Locate the cell with the specified text and output its (x, y) center coordinate. 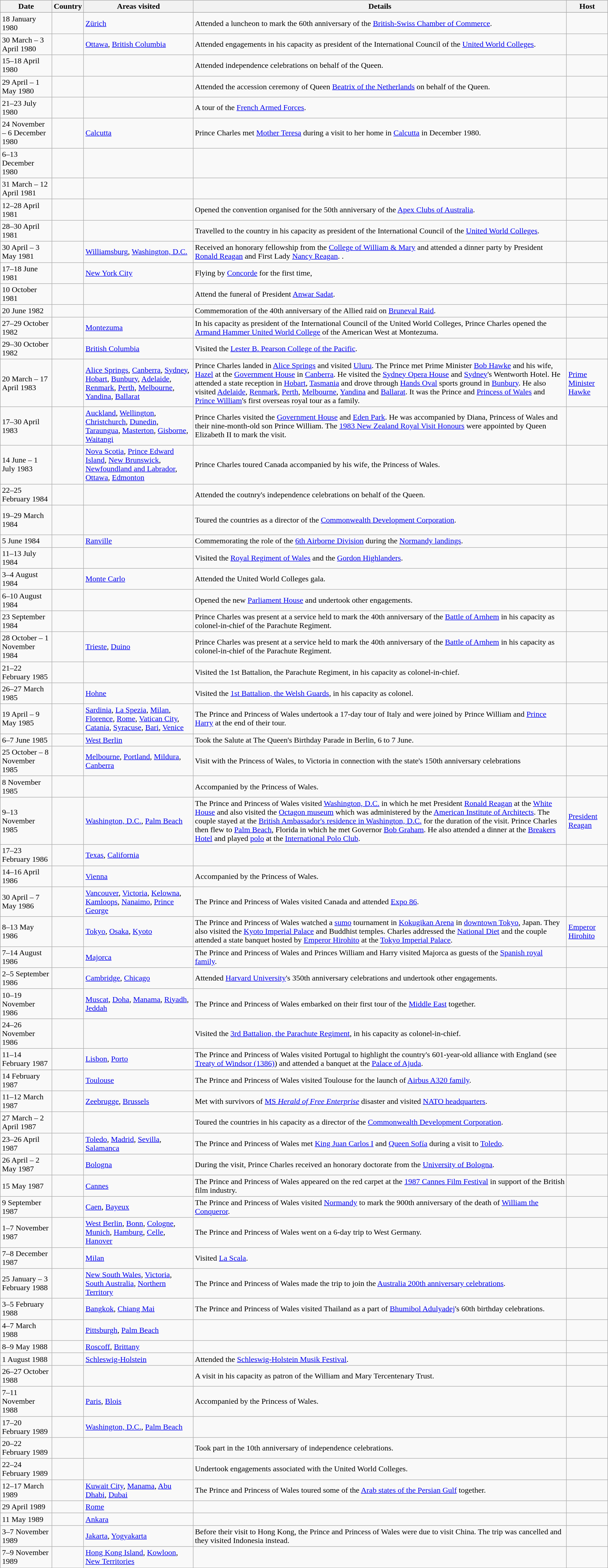
26–27 October 1988 (26, 1376)
1 August 1988 (26, 1359)
15–18 April 1980 (26, 66)
21–23 July 1980 (26, 108)
Toledo, Madrid, Sevilla, Salamanca (138, 1144)
14–16 April 1986 (26, 876)
Caen, Bayeux (138, 1207)
New South Wales, Victoria, South Australia, Northern Territory (138, 1283)
10 October 1981 (26, 294)
7–14 August 1986 (26, 957)
Prime Minister Hawke (587, 383)
Visit with the Princess of Wales, to Victoria in connection with the state's 150th anniversary celebrations (380, 761)
Vienna (138, 876)
11 May 1989 (26, 1519)
Pittsburgh, Palm Beach (138, 1330)
11–13 July 1984 (26, 558)
8 November 1985 (26, 787)
4–7 March 1988 (26, 1330)
Hong Kong Island, Kowloon, New Territories (138, 1557)
Details (380, 6)
Before their visit to Hong Kong, the Prince and Princess of Wales were due to visit China. The trip was cancelled and they visited Indonesia instead. (380, 1536)
19 April – 9 May 1985 (26, 719)
British Columbia (138, 349)
Attended Harvard University's 350th anniversary celebrations and undertook other engagements. (380, 978)
Rome (138, 1507)
The Prince and Princess of Wales appeared on the red carpet at the 1987 Cannes Film Festival in support of the British film industry. (380, 1186)
Monte Carlo (138, 579)
31 March – 12 April 1981 (26, 188)
Roscoff, Brittany (138, 1347)
25 January – 3 February 1988 (26, 1283)
Attend the funeral of President Anwar Sadat. (380, 294)
Vancouver, Victoria, Kelowna, Kamloops, Nanaimo, Prince George (138, 902)
Tokyo, Osaka, Kyoto (138, 932)
The Prince and Princess of Wales visited Thailand as a part of Bhumibol Adulyadej's 60th birthday celebrations. (380, 1309)
New York City (138, 273)
Texas, California (138, 855)
25 October – 8 November 1985 (26, 761)
Attended independence celebrations on behalf of the Queen. (380, 66)
29 April – 1 May 1980 (26, 86)
Attended the coutnry's independence celebrations on behalf of the Queen. (380, 495)
12–28 April 1981 (26, 210)
15 May 1987 (26, 1186)
23 September 1984 (26, 621)
8–9 May 1988 (26, 1347)
Emperor Hirohito (587, 932)
20–22 February 1989 (26, 1448)
Areas visited (138, 6)
A tour of the French Armed Forces. (380, 108)
17–23 February 1986 (26, 855)
Commemoration of the 40th anniversary of the Allied raid on Bruneval Raid. (380, 311)
Schleswig-Holstein (138, 1359)
Visited the Lester B. Pearson College of the Pacific. (380, 349)
Visited the 1st Battalion, the Welsh Guards, in his capacity as colonel. (380, 693)
Cambridge, Chicago (138, 978)
Attended engagements in his capacity as president of the International Council of the United World Colleges. (380, 44)
Kuwait City, Manama, Abu Dhabi, Dubai (138, 1490)
30 March – 3 April 1980 (26, 44)
The Prince and Princess of Wales met King Juan Carlos I and Queen Sofía during a visit to Toledo. (380, 1144)
Country (68, 6)
Commemorating the role of the 6th Airborne Division during the Normandy landings. (380, 541)
Trieste, Duino (138, 647)
Attended the accession ceremony of Queen Beatrix of the Netherlands on behalf of the Queen. (380, 86)
A visit in his capacity as patron of the William and Mary Tercentenary Trust. (380, 1376)
7–8 December 1987 (26, 1258)
22–25 February 1984 (26, 495)
26 April – 2 May 1987 (26, 1165)
27–29 October 1982 (26, 328)
Attended the Schleswig-Holstein Musik Festival. (380, 1359)
20 June 1982 (26, 311)
Visited the 3rd Battalion, the Parachute Regiment, in his capacity as colonel-in-chief. (380, 1033)
12–17 March 1989 (26, 1490)
Toured the countries in his capacity as a director of the Commonwealth Development Corporation. (380, 1122)
Hohne (138, 693)
Alice Springs, Canberra, Sydney, Hobart, Bunbury, Adelaide, Renmark, Perth, Melbourne, Yandina, Ballarat (138, 383)
9 September 1987 (26, 1207)
Lisbon, Porto (138, 1059)
23–26 April 1987 (26, 1144)
8–13 May 1986 (26, 932)
29–30 October 1982 (26, 349)
17–18 June 1981 (26, 273)
Nova Scotia, Prince Edward Island, New Brunswick, Newfoundland and Labrador, Ottawa, Edmonton (138, 465)
Milan (138, 1258)
27 March – 2 April 1987 (26, 1122)
Toured the countries as a director of the Commonwealth Development Corporation. (380, 520)
29 April 1989 (26, 1507)
During the visit, Prince Charles received an honorary doctorate from the University of Bologna. (380, 1165)
Jakarta, Yogyakarta (138, 1536)
30 April – 3 May 1981 (26, 252)
24 November – 6 December 1980 (26, 133)
Majorca (138, 957)
Attended the United World Colleges gala. (380, 579)
3–5 February 1988 (26, 1309)
The Prince and Princess of Wales made the trip to join the Australia 200th anniversary celebrations. (380, 1283)
Undertook engagements associated with the United World Colleges. (380, 1469)
Paris, Blois (138, 1401)
28 October – 1 November 1984 (26, 647)
The Prince and Princess of Wales toured some of the Arab states of the Persian Gulf together. (380, 1490)
Ranville (138, 541)
Prince Charles toured Canada accompanied by his wife, the Princess of Wales. (380, 465)
14 February 1987 (26, 1080)
Travelled to the country in his capacity as president of the International Council of the United World Colleges. (380, 230)
Took part in the 10th anniversary of independence celebrations. (380, 1448)
6–13 December 1980 (26, 163)
Bologna (138, 1165)
Zürich (138, 23)
The Prince and Princess of Wales embarked on their first tour of the Middle East together. (380, 1004)
The Prince and Princess of Wales and Princes William and Harry visited Majorca as guests of the Spanish royal family. (380, 957)
The Prince and Princess of Wales visited Normandy to mark the 900th anniversary of the death of William the Conqueror. (380, 1207)
Muscat, Doha, Manama, Riyadh, Jeddah (138, 1004)
West Berlin, Bonn, Cologne, Munich, Hamburg, Celle, Hanover (138, 1232)
9–13 November 1985 (26, 821)
Toulouse (138, 1080)
Visited the Royal Regiment of Wales and the Gordon Highlanders. (380, 558)
6–10 August 1984 (26, 600)
The Prince and Princess of Wales visited Canada and attended Expo 86. (380, 902)
Host (587, 6)
Bangkok, Chiang Mai (138, 1309)
30 April – 7 May 1986 (26, 902)
Calcutta (138, 133)
14 June – 1 July 1983 (26, 465)
President Reagan (587, 821)
Visited La Scala. (380, 1258)
Zeebrugge, Brussels (138, 1102)
3–4 August 1984 (26, 579)
Ottawa, British Columbia (138, 44)
7–11 November 1988 (26, 1401)
22–24 February 1989 (26, 1469)
Took the Salute at The Queen's Birthday Parade in Berlin, 6 to 7 June. (380, 740)
West Berlin (138, 740)
The Prince and Princess of Wales visited Toulouse for the launch of Airbus A320 family. (380, 1080)
Melbourne, Portland, Mildura, Canberra (138, 761)
The Prince and Princess of Wales undertook a 17-day tour of Italy and were joined by Prince William and Prince Harry at the end of their tour. (380, 719)
17–30 April 1983 (26, 426)
The Prince and Princess of Wales went on a 6-day trip to West Germany. (380, 1232)
26–27 March 1985 (26, 693)
20 March – 17 April 1983 (26, 383)
11–14 February 1987 (26, 1059)
Auckland, Wellington, Christchurch, Dunedin, Taraungua, Masterton, Gisborne, Waitangi (138, 426)
3–7 November 1989 (26, 1536)
Flying by Concorde for the first time, (380, 273)
Ankara (138, 1519)
Met with survivors of MS Herald of Free Enterprise disaster and visited NATO headquarters. (380, 1102)
28–30 April 1981 (26, 230)
2–5 September 1986 (26, 978)
24–26 November 1986 (26, 1033)
Attended a luncheon to mark the 60th anniversary of the British-Swiss Chamber of Commerce. (380, 23)
11–12 March 1987 (26, 1102)
Sardinia, La Spezia, Milan, Florence, Rome, Vatican City, Catania, Syracuse, Bari, Venice (138, 719)
Date (26, 6)
Visited the 1st Battalion, the Parachute Regiment, in his capacity as colonel-in-chief. (380, 672)
Cannes (138, 1186)
Opened the convention organised for the 50th anniversary of the Apex Clubs of Australia. (380, 210)
18 January 1980 (26, 23)
21–22 February 1985 (26, 672)
17–20 February 1989 (26, 1427)
6–7 June 1985 (26, 740)
Montezuma (138, 328)
1–7 November 1987 (26, 1232)
19–29 March 1984 (26, 520)
5 June 1984 (26, 541)
10–19 November 1986 (26, 1004)
Williamsburg, Washington, D.C. (138, 252)
Prince Charles met Mother Teresa during a visit to her home in Calcutta in December 1980. (380, 133)
Opened the new Parliament House and undertook other engagements. (380, 600)
7–9 November 1989 (26, 1557)
